Determine the [x, y] coordinate at the center of the cell enclosing the given text.  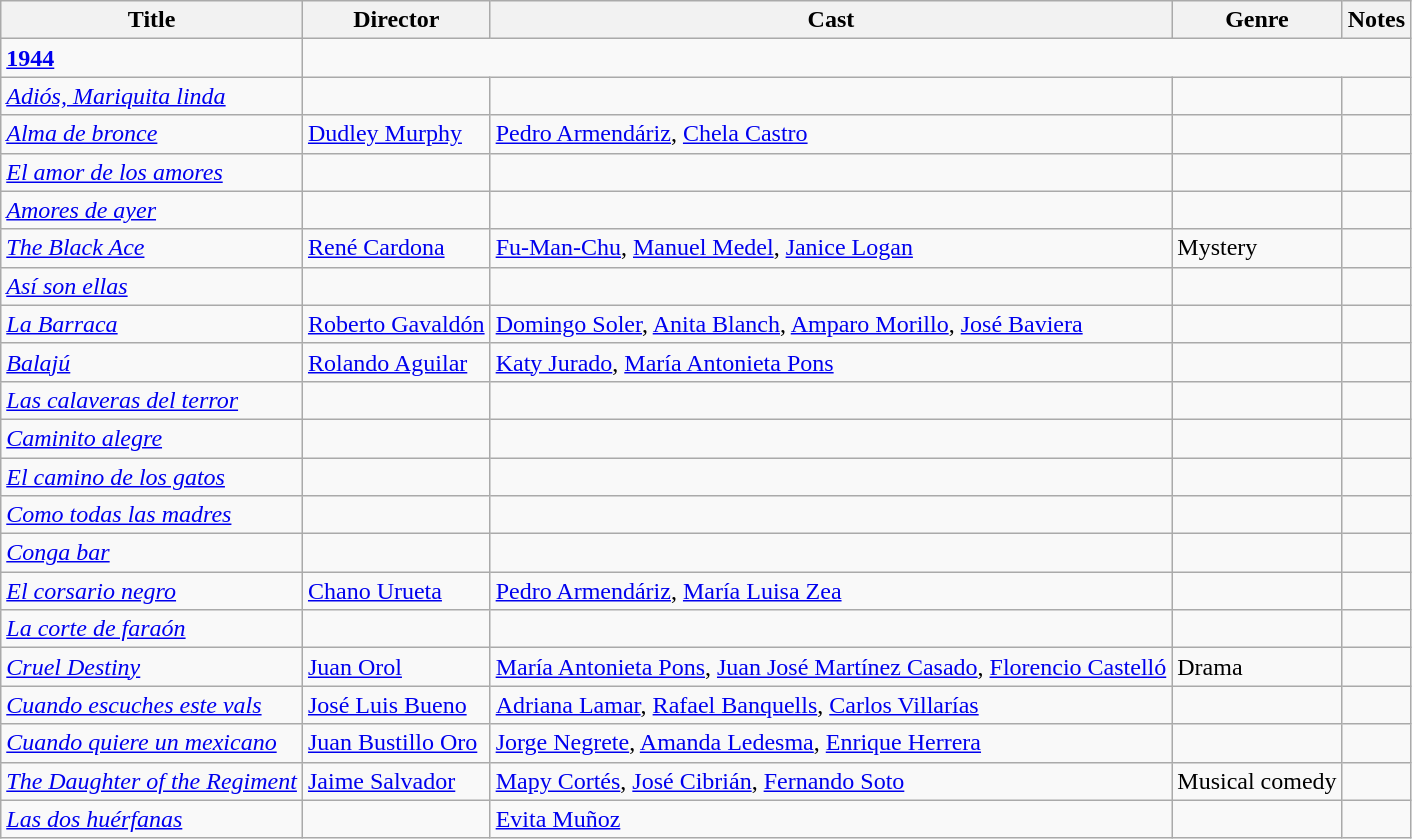
Como todas las madres [152, 515]
Notes [1376, 20]
Jaime Salvador [396, 781]
Genre [1257, 20]
Conga bar [152, 553]
Balajú [152, 362]
La Barraca [152, 324]
Drama [1257, 667]
Cast [831, 20]
Adiós, Mariquita linda [152, 96]
Dudley Murphy [396, 134]
Mystery [1257, 248]
Las dos huérfanas [152, 819]
La corte de faraón [152, 629]
Musical comedy [1257, 781]
El camino de los gatos [152, 477]
Domingo Soler, Anita Blanch, Amparo Morillo, José Baviera [831, 324]
Juan Orol [396, 667]
Title [152, 20]
Chano Urueta [396, 591]
El amor de los amores [152, 172]
René Cardona [396, 248]
Pedro Armendáriz, María Luisa Zea [831, 591]
Fu-Man-Chu, Manuel Medel, Janice Logan [831, 248]
José Luis Bueno [396, 705]
Mapy Cortés, José Cibrián, Fernando Soto [831, 781]
Cuando quiere un mexicano [152, 743]
The Black Ace [152, 248]
Rolando Aguilar [396, 362]
The Daughter of the Regiment [152, 781]
Adriana Lamar, Rafael Banquells, Carlos Villarías [831, 705]
Amores de ayer [152, 210]
Caminito alegre [152, 438]
Alma de bronce [152, 134]
Así son ellas [152, 286]
Juan Bustillo Oro [396, 743]
Evita Muñoz [831, 819]
Roberto Gavaldón [396, 324]
Las calaveras del terror [152, 400]
Pedro Armendáriz, Chela Castro [831, 134]
Director [396, 20]
Jorge Negrete, Amanda Ledesma, Enrique Herrera [831, 743]
Cuando escuches este vals [152, 705]
El corsario negro [152, 591]
Katy Jurado, María Antonieta Pons [831, 362]
1944 [152, 58]
Cruel Destiny [152, 667]
María Antonieta Pons, Juan José Martínez Casado, Florencio Castelló [831, 667]
